Search for the cell housing the specified text and yield its [x, y] center coordinate. 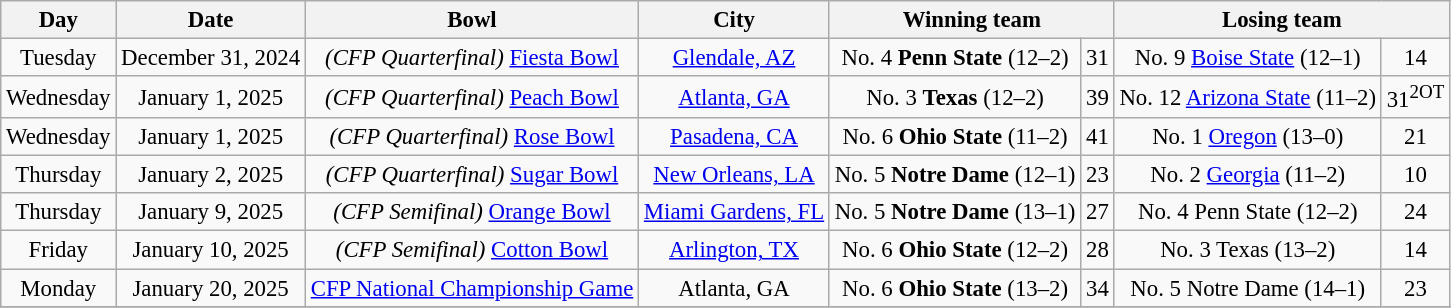
Winning team [972, 20]
No. 5 Notre Dame (14–1) [1248, 288]
Pasadena, CA [734, 137]
Bowl [472, 20]
No. 6 Ohio State (11–2) [954, 137]
No. 3 Texas (12–2) [954, 97]
No. 5 Notre Dame (12–1) [954, 175]
No. 6 Ohio State (12–2) [954, 250]
January 2, 2025 [211, 175]
34 [1098, 288]
January 10, 2025 [211, 250]
Day [58, 20]
No. 12 Arizona State (11–2) [1248, 97]
312OT [1415, 97]
January 9, 2025 [211, 213]
Tuesday [58, 58]
31 [1098, 58]
City [734, 20]
Glendale, AZ [734, 58]
Losing team [1282, 20]
No. 9 Boise State (12–1) [1248, 58]
Date [211, 20]
No. 5 Notre Dame (13–1) [954, 213]
January 20, 2025 [211, 288]
Friday [58, 250]
39 [1098, 97]
28 [1098, 250]
10 [1415, 175]
(CFP Semifinal) Orange Bowl [472, 213]
Miami Gardens, FL [734, 213]
December 31, 2024 [211, 58]
Arlington, TX [734, 250]
New Orleans, LA [734, 175]
No. 2 Georgia (11–2) [1248, 175]
(CFP Quarterfinal) Peach Bowl [472, 97]
No. 1 Oregon (13–0) [1248, 137]
21 [1415, 137]
(CFP Quarterfinal) Sugar Bowl [472, 175]
CFP National Championship Game [472, 288]
No. 6 Ohio State (13–2) [954, 288]
24 [1415, 213]
No. 3 Texas (13–2) [1248, 250]
(CFP Semifinal) Cotton Bowl [472, 250]
(CFP Quarterfinal) Rose Bowl [472, 137]
Monday [58, 288]
41 [1098, 137]
(CFP Quarterfinal) Fiesta Bowl [472, 58]
27 [1098, 213]
